Search for the cell housing the specified text and yield its (x, y) center coordinate. 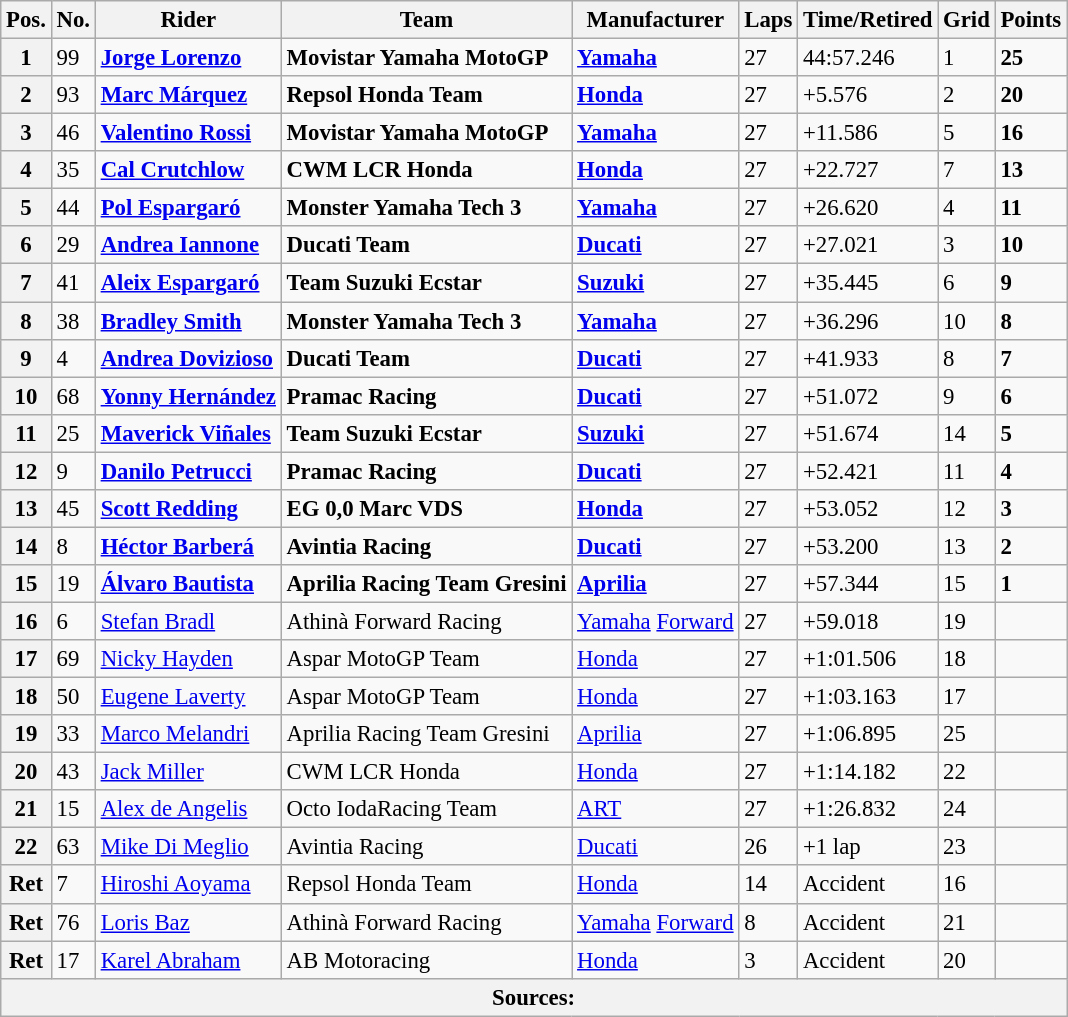
44 (73, 208)
Team (426, 20)
99 (73, 58)
Grid (966, 20)
Aleix Espargaró (188, 283)
44:57.246 (868, 58)
63 (73, 847)
23 (966, 847)
+51.072 (868, 396)
68 (73, 396)
69 (73, 659)
+1:03.163 (868, 697)
Eugene Laverty (188, 697)
Marco Melandri (188, 734)
AB Motoracing (426, 960)
45 (73, 509)
+1:01.506 (868, 659)
+52.421 (868, 471)
Pos. (26, 20)
+22.727 (868, 170)
+36.296 (868, 321)
Cal Crutchlow (188, 170)
Maverick Viñales (188, 433)
Bradley Smith (188, 321)
35 (73, 170)
+57.344 (868, 584)
Jack Miller (188, 772)
43 (73, 772)
+26.620 (868, 208)
+51.674 (868, 433)
Karel Abraham (188, 960)
Andrea Iannone (188, 245)
76 (73, 922)
24 (966, 809)
46 (73, 133)
41 (73, 283)
38 (73, 321)
ART (656, 809)
Álvaro Bautista (188, 584)
Mike Di Meglio (188, 847)
29 (73, 245)
Octo IodaRacing Team (426, 809)
Alex de Angelis (188, 809)
+59.018 (868, 621)
Points (1030, 20)
Stefan Bradl (188, 621)
50 (73, 697)
+41.933 (868, 358)
+35.445 (868, 283)
+1:14.182 (868, 772)
Héctor Barberá (188, 546)
No. (73, 20)
Jorge Lorenzo (188, 58)
+1:26.832 (868, 809)
26 (768, 847)
EG 0,0 Marc VDS (426, 509)
Scott Redding (188, 509)
Time/Retired (868, 20)
+1:06.895 (868, 734)
Yonny Hernández (188, 396)
93 (73, 95)
+11.586 (868, 133)
Nicky Hayden (188, 659)
Pol Espargaró (188, 208)
+27.021 (868, 245)
Andrea Dovizioso (188, 358)
+5.576 (868, 95)
Valentino Rossi (188, 133)
+53.052 (868, 509)
Danilo Petrucci (188, 471)
Hiroshi Aoyama (188, 885)
+1 lap (868, 847)
Manufacturer (656, 20)
Laps (768, 20)
Rider (188, 20)
33 (73, 734)
Sources: (534, 997)
+53.200 (868, 546)
Marc Márquez (188, 95)
Loris Baz (188, 922)
